Find where the given text appears and provide that cell's center as [X, Y] coordinate. 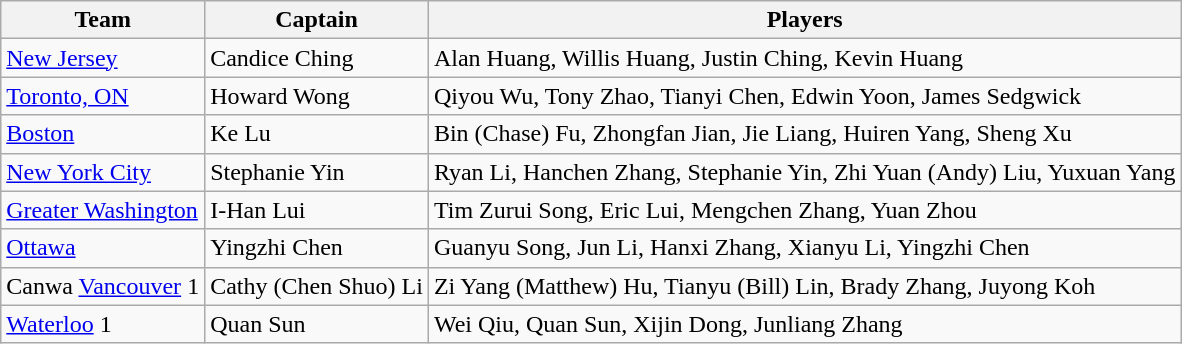
I-Han Lui [317, 210]
Yingzhi Chen [317, 248]
Zi Yang (Matthew) Hu, Tianyu (Bill) Lin, Brady Zhang, Juyong Koh [804, 286]
Guanyu Song, Jun Li, Hanxi Zhang, Xianyu Li, Yingzhi Chen [804, 248]
Boston [103, 134]
Players [804, 20]
Captain [317, 20]
Howard Wong [317, 96]
Quan Sun [317, 324]
Tim Zurui Song, Eric Lui, Mengchen Zhang, Yuan Zhou [804, 210]
Bin (Chase) Fu, Zhongfan Jian, Jie Liang, Huiren Yang, Sheng Xu [804, 134]
Canwa Vancouver 1 [103, 286]
Team [103, 20]
Greater Washington [103, 210]
Wei Qiu, Quan Sun, Xijin Dong, Junliang Zhang [804, 324]
Stephanie Yin [317, 172]
Cathy (Chen Shuo) Li [317, 286]
Ryan Li, Hanchen Zhang, Stephanie Yin, Zhi Yuan (Andy) Liu, Yuxuan Yang [804, 172]
Waterloo 1 [103, 324]
New Jersey [103, 58]
New York City [103, 172]
Alan Huang, Willis Huang, Justin Ching, Kevin Huang [804, 58]
Candice Ching [317, 58]
Ottawa [103, 248]
Ke Lu [317, 134]
Qiyou Wu, Tony Zhao, Tianyi Chen, Edwin Yoon, James Sedgwick [804, 96]
Toronto, ON [103, 96]
